Pinpoint the cell where the given text exists, returning its [X, Y] midpoint coordinate. 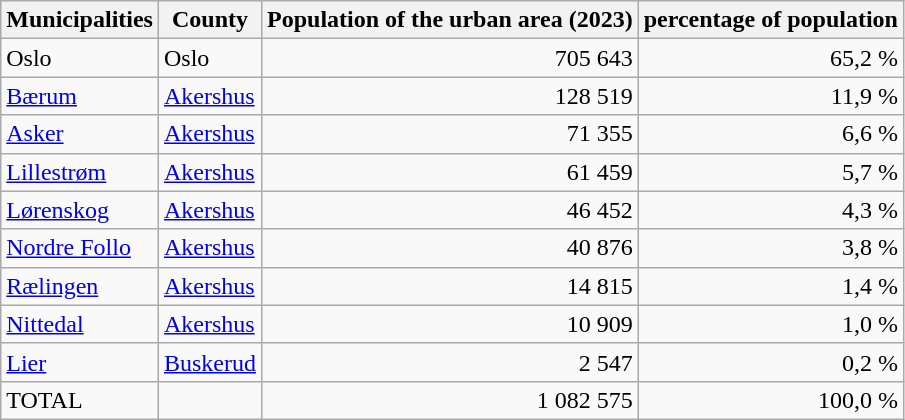
Population of the urban area (2023) [450, 20]
Lillestrøm [80, 172]
40 876 [450, 248]
1,0 % [770, 324]
Bærum [80, 96]
Asker [80, 134]
percentage of population [770, 20]
14 815 [450, 286]
10 909 [450, 324]
Rælingen [80, 286]
11,9 % [770, 96]
6,6 % [770, 134]
1 082 575 [450, 400]
Lørenskog [80, 210]
705 643 [450, 58]
5,7 % [770, 172]
TOTAL [80, 400]
46 452 [450, 210]
Lier [80, 362]
100,0 % [770, 400]
65,2 % [770, 58]
Nittedal [80, 324]
Buskerud [210, 362]
Municipalities [80, 20]
1,4 % [770, 286]
61 459 [450, 172]
2 547 [450, 362]
Nordre Follo [80, 248]
4,3 % [770, 210]
0,2 % [770, 362]
71 355 [450, 134]
County [210, 20]
128 519 [450, 96]
3,8 % [770, 248]
